Determine the (X, Y) coordinate at the center of the cell enclosing the given text.  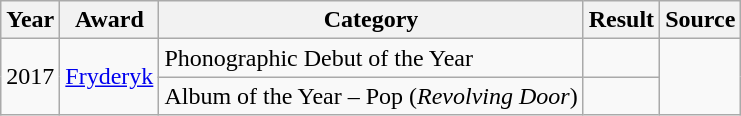
Fryderyk (110, 77)
Award (110, 20)
Result (621, 20)
Phonographic Debut of the Year (371, 58)
Category (371, 20)
Album of the Year – Pop (Revolving Door) (371, 96)
Year (30, 20)
2017 (30, 77)
Source (700, 20)
